Identify which cell holds the provided text, then report its (X, Y) central coordinate. 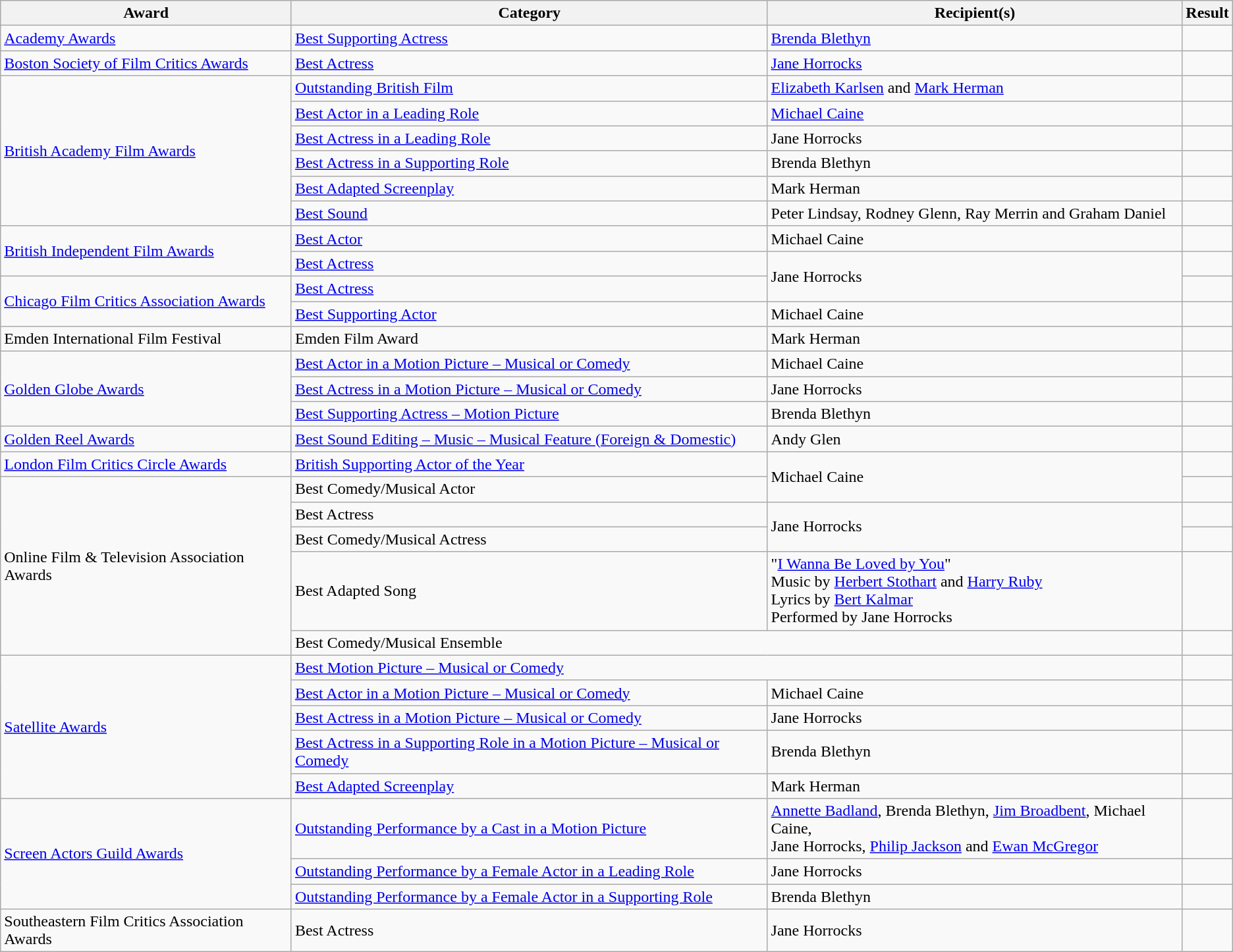
British Supporting Actor of the Year (530, 464)
Best Actress in a Supporting Role (530, 163)
Best Comedy/Musical Ensemble (736, 643)
British Academy Film Awards (146, 151)
Best Supporting Actress – Motion Picture (530, 414)
Emden Film Award (530, 339)
Best Adapted Song (530, 591)
Peter Lindsay, Rodney Glenn, Ray Merrin and Graham Daniel (975, 213)
Best Actor (530, 238)
London Film Critics Circle Awards (146, 464)
Satellite Awards (146, 727)
Academy Awards (146, 38)
Best Actress in a Supporting Role in a Motion Picture – Musical or Comedy (530, 752)
Outstanding Performance by a Female Actor in a Leading Role (530, 872)
Best Comedy/Musical Actress (530, 539)
Best Supporting Actress (530, 38)
Outstanding Performance by a Cast in a Motion Picture (530, 829)
Boston Society of Film Critics Awards (146, 63)
Recipient(s) (975, 13)
Best Comedy/Musical Actor (530, 489)
Emden International Film Festival (146, 339)
Best Motion Picture – Musical or Comedy (736, 668)
"I Wanna Be Loved by You" Music by Herbert Stothart and Harry Ruby Lyrics by Bert Kalmar Performed by Jane Horrocks (975, 591)
Chicago Film Critics Association Awards (146, 301)
Golden Reel Awards (146, 439)
Online Film & Television Association Awards (146, 566)
Outstanding Performance by a Female Actor in a Supporting Role (530, 897)
Best Supporting Actor (530, 314)
Screen Actors Guild Awards (146, 854)
Best Sound (530, 213)
Outstanding British Film (530, 88)
Category (530, 13)
Golden Globe Awards (146, 389)
Result (1207, 13)
Southeastern Film Critics Association Awards (146, 931)
Andy Glen (975, 439)
Elizabeth Karlsen and Mark Herman (975, 88)
Award (146, 13)
Best Actress in a Leading Role (530, 138)
Best Sound Editing – Music – Musical Feature (Foreign & Domestic) (530, 439)
Best Actor in a Leading Role (530, 113)
Annette Badland, Brenda Blethyn, Jim Broadbent, Michael Caine, Jane Horrocks, Philip Jackson and Ewan McGregor (975, 829)
British Independent Film Awards (146, 251)
